Search for the cell housing the specified text and yield its [x, y] center coordinate. 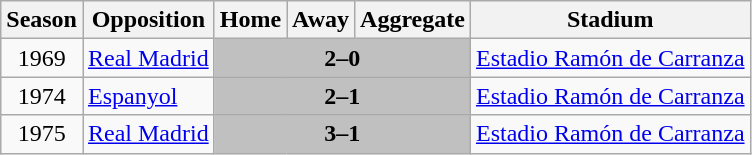
2–0 [342, 58]
Season [42, 20]
1969 [42, 58]
Aggregate [413, 20]
Stadium [610, 20]
Espanyol [148, 96]
3–1 [342, 134]
1975 [42, 134]
Home [250, 20]
2–1 [342, 96]
Away [321, 20]
Opposition [148, 20]
1974 [42, 96]
